Detect which cell encompasses the target text, then output its [X, Y] center coordinate. 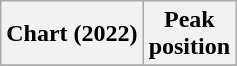
Chart (2022) [72, 34]
Peakposition [189, 34]
